Output the (X, Y) coordinate of the center of the cell containing the given text.  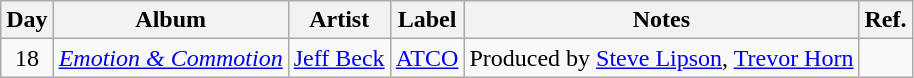
Album (170, 20)
18 (27, 58)
Artist (339, 20)
Emotion & Commotion (170, 58)
ATCO (427, 58)
Day (27, 20)
Produced by Steve Lipson, Trevor Horn (662, 58)
Jeff Beck (339, 58)
Ref. (886, 20)
Notes (662, 20)
Label (427, 20)
